Return the [X, Y] coordinate for the center point of the cell that contains the specified text.  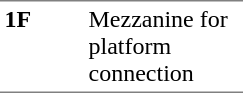
1F [42, 46]
Mezzanine for platform connection [164, 46]
